Find where the given text appears and provide that cell's center as (x, y) coordinate. 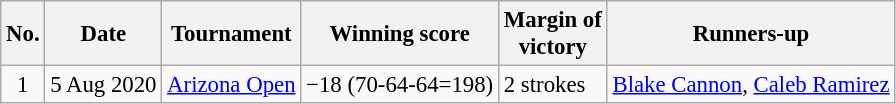
5 Aug 2020 (104, 85)
−18 (70-64-64=198) (400, 85)
Blake Cannon, Caleb Ramirez (751, 85)
1 (23, 85)
Tournament (232, 34)
No. (23, 34)
Winning score (400, 34)
Arizona Open (232, 85)
Margin ofvictory (552, 34)
Date (104, 34)
Runners-up (751, 34)
2 strokes (552, 85)
